Return [x, y] of the center of cell containing provided text 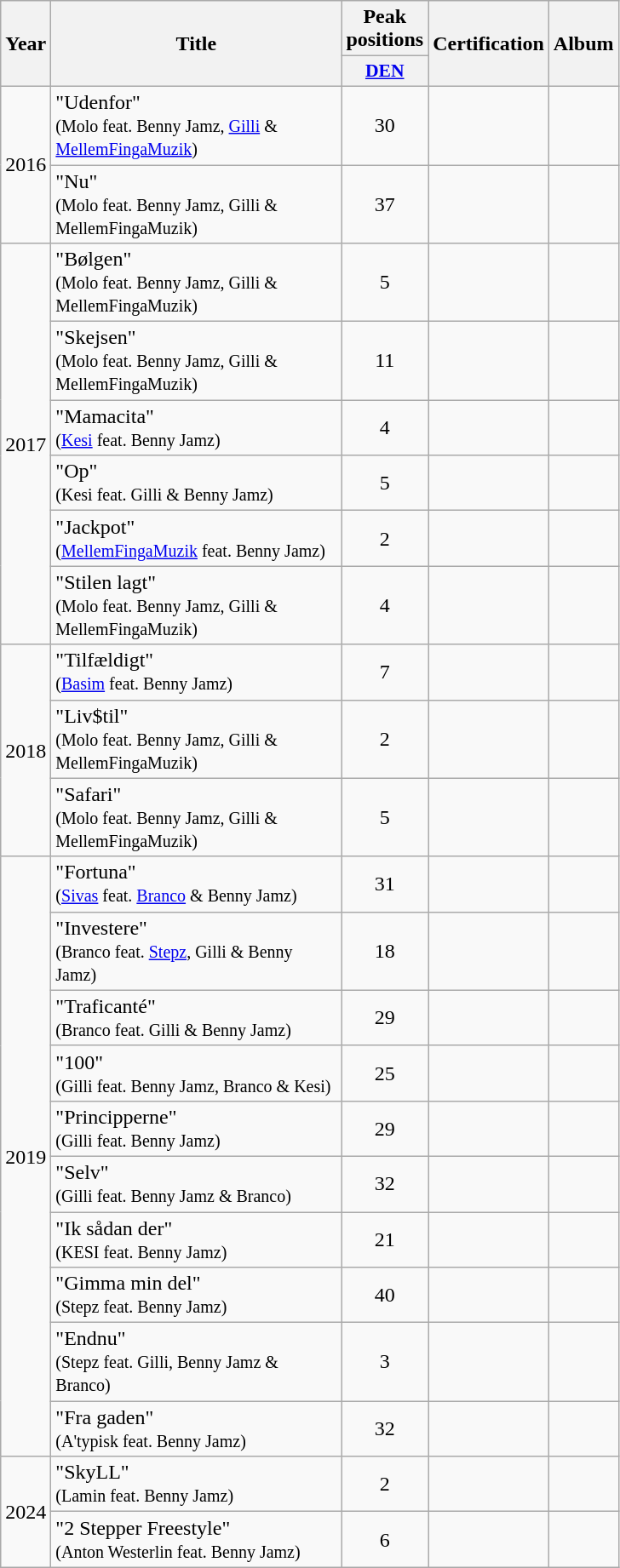
30 [385, 125]
"Fortuna"(Sivas feat. Branco & Benny Jamz) [196, 884]
"Traficanté"(Branco feat. Gilli & Benny Jamz) [196, 1018]
40 [385, 1296]
"Gimma min del"(Stepz feat. Benny Jamz) [196, 1296]
"2 Stepper Freestyle"(Anton Westerlin feat. Benny Jamz) [196, 1539]
11 [385, 361]
"Ik sådan der"(KESI feat. Benny Jamz) [196, 1239]
37 [385, 204]
"Stilen lagt"(Molo feat. Benny Jamz, Gilli & MellemFingaMuzik) [196, 605]
"Endnu"(Stepz feat. Gilli, Benny Jamz & Branco) [196, 1362]
18 [385, 951]
"Investere"(Branco feat. Stepz, Gilli & Benny Jamz) [196, 951]
3 [385, 1362]
"Fra gaden"(A'typisk feat. Benny Jamz) [196, 1428]
2019 [26, 1156]
2016 [26, 164]
"Liv$til"(Molo feat. Benny Jamz, Gilli & MellemFingaMuzik) [196, 739]
2017 [26, 444]
2024 [26, 1512]
"Selv"(Gilli feat. Benny Jamz & Branco) [196, 1183]
"Udenfor"(Molo feat. Benny Jamz, Gilli & MellemFingaMuzik) [196, 125]
"Mamacita"(Kesi feat. Benny Jamz) [196, 427]
"100"(Gilli feat. Benny Jamz, Branco & Kesi) [196, 1073]
"Safari"(Molo feat. Benny Jamz, Gilli & MellemFingaMuzik) [196, 817]
7 [385, 672]
"Principperne"(Gilli feat. Benny Jamz) [196, 1129]
"SkyLL"(Lamin feat. Benny Jamz) [196, 1485]
6 [385, 1539]
"Skejsen"(Molo feat. Benny Jamz, Gilli & MellemFingaMuzik) [196, 361]
DEN [385, 72]
Album [583, 44]
Certification [489, 44]
Title [196, 44]
Year [26, 44]
Peak positions [385, 29]
31 [385, 884]
"Op"(Kesi feat. Gilli & Benny Jamz) [196, 484]
"Jackpot"(MellemFingaMuzik feat. Benny Jamz) [196, 538]
"Tilfældigt"(Basim feat. Benny Jamz) [196, 672]
21 [385, 1239]
2018 [26, 751]
"Nu"(Molo feat. Benny Jamz, Gilli & MellemFingaMuzik) [196, 204]
"Bølgen"(Molo feat. Benny Jamz, Gilli & MellemFingaMuzik) [196, 283]
25 [385, 1073]
